Determine the (X, Y) coordinate at the center of the cell enclosing the given text.  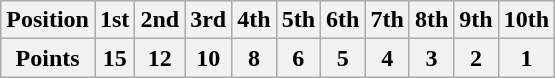
5 (343, 58)
10 (208, 58)
Position (48, 20)
1 (526, 58)
15 (114, 58)
4th (254, 20)
8th (431, 20)
4 (387, 58)
9th (476, 20)
6th (343, 20)
Points (48, 58)
3 (431, 58)
7th (387, 20)
3rd (208, 20)
2nd (160, 20)
6 (298, 58)
1st (114, 20)
12 (160, 58)
8 (254, 58)
2 (476, 58)
10th (526, 20)
5th (298, 20)
